Find where the given text appears and provide that cell's center as (x, y) coordinate. 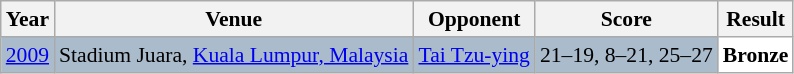
2009 (28, 55)
Bronze (756, 55)
Year (28, 19)
Opponent (474, 19)
Stadium Juara, Kuala Lumpur, Malaysia (234, 55)
Tai Tzu-ying (474, 55)
Venue (234, 19)
21–19, 8–21, 25–27 (626, 55)
Result (756, 19)
Score (626, 19)
